Output the [x, y] coordinate of the center of the cell containing the given text.  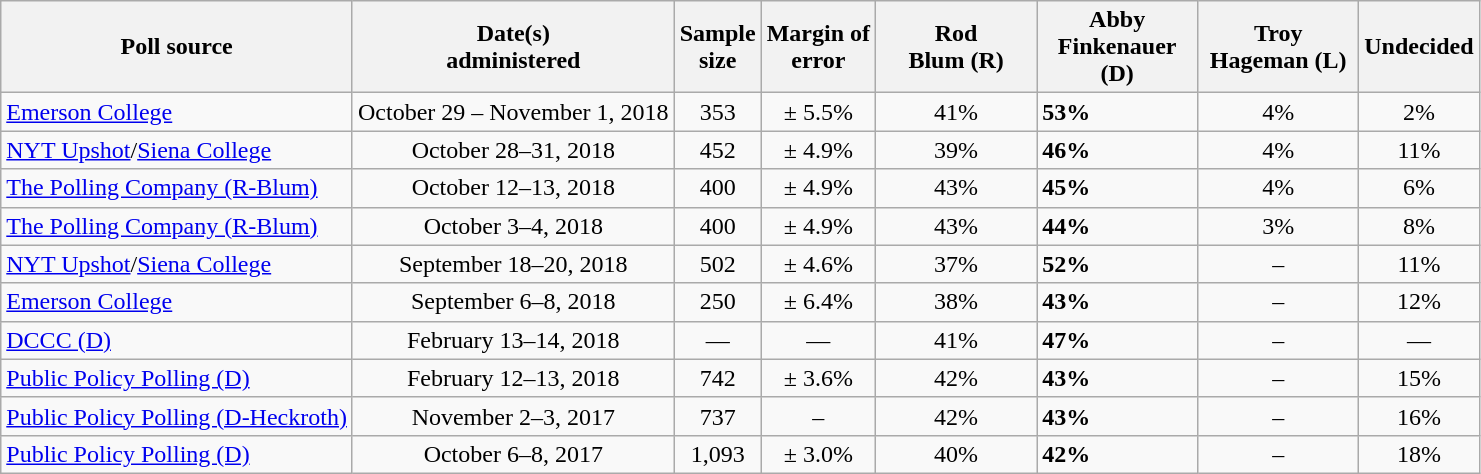
52% [1118, 264]
October 29 – November 1, 2018 [513, 112]
452 [718, 150]
38% [956, 302]
Undecided [1419, 47]
15% [1419, 378]
250 [718, 302]
± 4.6% [818, 264]
40% [956, 454]
45% [1118, 188]
353 [718, 112]
± 5.5% [818, 112]
September 6–8, 2018 [513, 302]
November 2–3, 2017 [513, 416]
8% [1419, 226]
6% [1419, 188]
53% [1118, 112]
47% [1118, 340]
Poll source [177, 47]
737 [718, 416]
3% [1278, 226]
742 [718, 378]
October 3–4, 2018 [513, 226]
RodBlum (R) [956, 47]
Samplesize [718, 47]
Date(s)administered [513, 47]
September 18–20, 2018 [513, 264]
TroyHageman (L) [1278, 47]
1,093 [718, 454]
37% [956, 264]
2% [1419, 112]
October 12–13, 2018 [513, 188]
Margin oferror [818, 47]
39% [956, 150]
February 13–14, 2018 [513, 340]
18% [1419, 454]
October 6–8, 2017 [513, 454]
46% [1118, 150]
± 3.6% [818, 378]
± 3.0% [818, 454]
AbbyFinkenauer (D) [1118, 47]
October 28–31, 2018 [513, 150]
16% [1419, 416]
Public Policy Polling (D-Heckroth) [177, 416]
44% [1118, 226]
12% [1419, 302]
± 6.4% [818, 302]
February 12–13, 2018 [513, 378]
DCCC (D) [177, 340]
502 [718, 264]
